Identify which cell holds the provided text, then report its [X, Y] central coordinate. 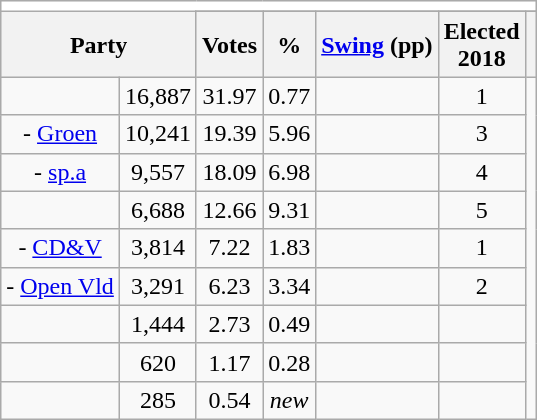
16,887 [158, 96]
7.22 [229, 248]
1,444 [158, 324]
Swing (pp) [377, 44]
- Open Vld [60, 286]
3,814 [158, 248]
18.09 [229, 172]
3,291 [158, 286]
6,688 [158, 210]
% [290, 44]
4 [482, 172]
- CD&V [60, 248]
12.66 [229, 210]
10,241 [158, 134]
- Groen [60, 134]
0.49 [290, 324]
0.77 [290, 96]
31.97 [229, 96]
620 [158, 362]
6.98 [290, 172]
0.54 [229, 400]
Party [99, 44]
6.23 [229, 286]
5 [482, 210]
2 [482, 286]
5.96 [290, 134]
3 [482, 134]
new [290, 400]
9.31 [290, 210]
1.17 [229, 362]
285 [158, 400]
Votes [229, 44]
2.73 [229, 324]
0.28 [290, 362]
1.83 [290, 248]
9,557 [158, 172]
- sp.a [60, 172]
3.34 [290, 286]
19.39 [229, 134]
Elected2018 [482, 44]
